Scan for the cell matching the given text and deliver its [x, y] coordinate at center. 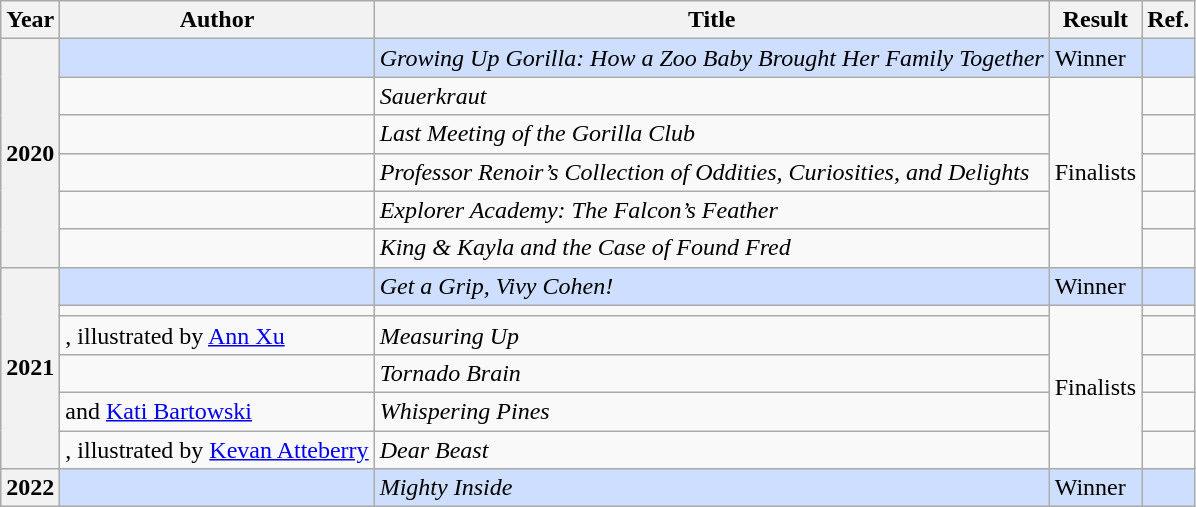
Author [217, 20]
2022 [30, 488]
, illustrated by Ann Xu [217, 335]
2020 [30, 153]
Last Meeting of the Gorilla Club [712, 134]
Growing Up Gorilla: How a Zoo Baby Brought Her Family Together [712, 58]
Year [30, 20]
Title [712, 20]
, illustrated by Kevan Atteberry [217, 449]
Ref. [1168, 20]
Get a Grip, Vivy Cohen! [712, 286]
Explorer Academy: The Falcon’s Feather [712, 210]
Result [1095, 20]
Measuring Up [712, 335]
Dear Beast [712, 449]
Professor Renoir’s Collection of Oddities, Curiosities, and Delights [712, 172]
Tornado Brain [712, 373]
Mighty Inside [712, 488]
and Kati Bartowski [217, 411]
Whispering Pines [712, 411]
2021 [30, 368]
Sauerkraut [712, 96]
King & Kayla and the Case of Found Fred [712, 248]
